Search for the cell housing the specified text and yield its (x, y) center coordinate. 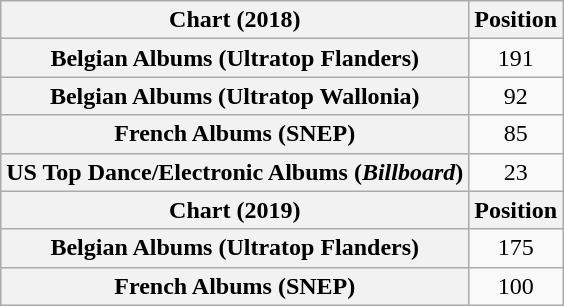
US Top Dance/Electronic Albums (Billboard) (235, 172)
Belgian Albums (Ultratop Wallonia) (235, 96)
191 (516, 58)
175 (516, 248)
Chart (2018) (235, 20)
100 (516, 286)
85 (516, 134)
23 (516, 172)
Chart (2019) (235, 210)
92 (516, 96)
